Output the [X, Y] coordinate of the center of the cell containing the given text.  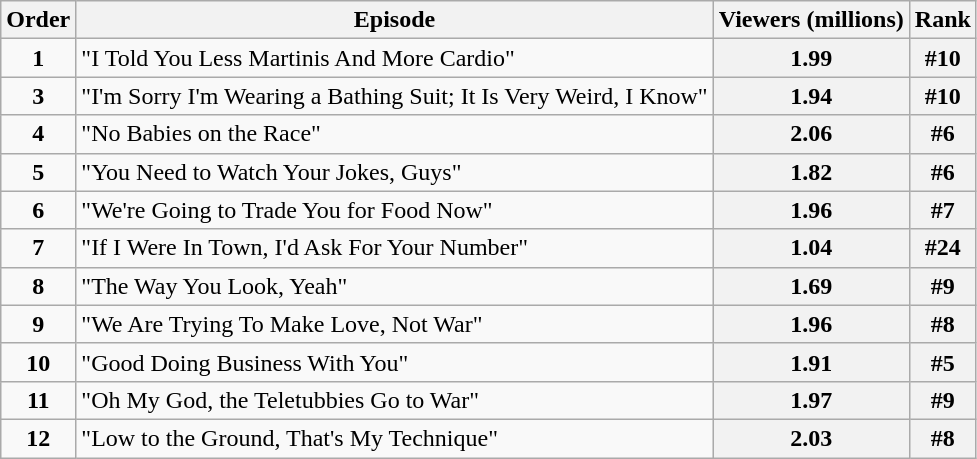
9 [38, 324]
"The Way You Look, Yeah" [394, 286]
1.04 [811, 248]
Order [38, 20]
"We're Going to Trade You for Food Now" [394, 210]
1.94 [811, 96]
1.82 [811, 172]
2.03 [811, 438]
4 [38, 134]
#7 [942, 210]
1.99 [811, 58]
Viewers (millions) [811, 20]
"Low to the Ground, That's My Technique" [394, 438]
10 [38, 362]
#5 [942, 362]
1.97 [811, 400]
2.06 [811, 134]
12 [38, 438]
"Oh My God, the Teletubbies Go to War" [394, 400]
"I'm Sorry I'm Wearing a Bathing Suit; It Is Very Weird, I Know" [394, 96]
6 [38, 210]
8 [38, 286]
1 [38, 58]
Rank [942, 20]
Episode [394, 20]
1.69 [811, 286]
"You Need to Watch Your Jokes, Guys" [394, 172]
1.91 [811, 362]
"No Babies on the Race" [394, 134]
7 [38, 248]
3 [38, 96]
"If I Were In Town, I'd Ask For Your Number" [394, 248]
5 [38, 172]
"We Are Trying To Make Love, Not War" [394, 324]
#24 [942, 248]
"Good Doing Business With You" [394, 362]
"I Told You Less Martinis And More Cardio" [394, 58]
11 [38, 400]
